Output the (x, y) coordinate of the center of the cell containing the given text.  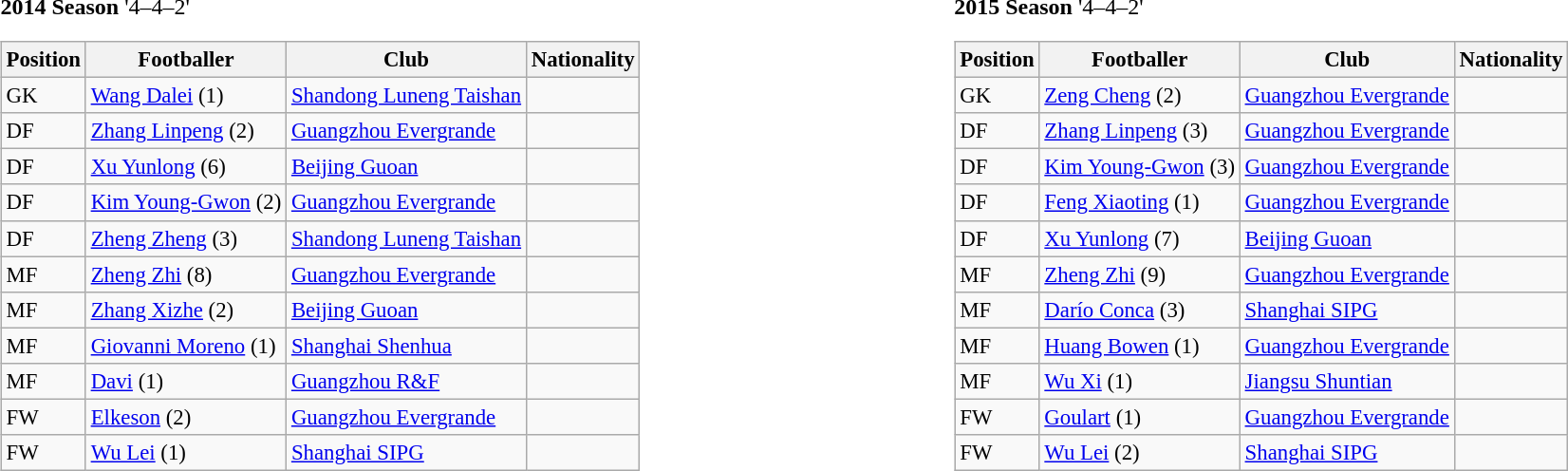
Elkeson (2) (186, 417)
Zheng Zheng (3) (186, 238)
Kim Young-Gwon (3) (1139, 167)
Darío Conca (3) (1139, 310)
Davi (1) (186, 381)
Goulart (1) (1139, 417)
Wang Dalei (1) (186, 96)
Feng Xiaoting (1) (1139, 202)
Xu Yunlong (6) (186, 167)
Xu Yunlong (7) (1139, 238)
Zhang Xizhe (2) (186, 310)
Giovanni Moreno (1) (186, 346)
Zhang Linpeng (2) (186, 131)
Zheng Zhi (9) (1139, 274)
Wu Lei (2) (1139, 453)
Guangzhou R&F (406, 381)
Huang Bowen (1) (1139, 346)
Kim Young-Gwon (2) (186, 202)
Shanghai Shenhua (406, 346)
Wu Lei (1) (186, 453)
Zhang Linpeng (3) (1139, 131)
Wu Xi (1) (1139, 381)
Zheng Zhi (8) (186, 274)
Jiangsu Shuntian (1347, 381)
Zeng Cheng (2) (1139, 96)
